Detect which cell encompasses the target text, then output its [x, y] center coordinate. 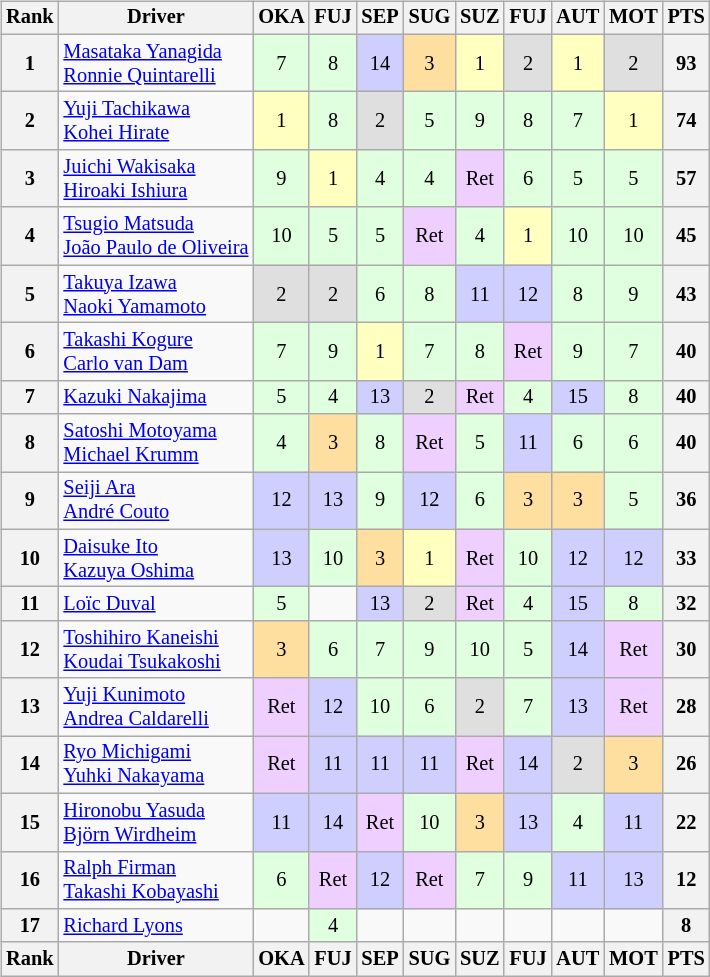
28 [686, 707]
Satoshi Motoyama Michael Krumm [156, 443]
36 [686, 501]
30 [686, 650]
Takuya Izawa Naoki Yamamoto [156, 294]
16 [30, 880]
17 [30, 926]
33 [686, 558]
26 [686, 765]
Kazuki Nakajima [156, 397]
Hironobu Yasuda Björn Wirdheim [156, 822]
Daisuke Ito Kazuya Oshima [156, 558]
Masataka Yanagida Ronnie Quintarelli [156, 63]
32 [686, 604]
45 [686, 236]
Ryo Michigami Yuhki Nakayama [156, 765]
Yuji Tachikawa Kohei Hirate [156, 121]
Loïc Duval [156, 604]
57 [686, 179]
Yuji Kunimoto Andrea Caldarelli [156, 707]
Seiji Ara André Couto [156, 501]
74 [686, 121]
Takashi Kogure Carlo van Dam [156, 352]
Ralph Firman Takashi Kobayashi [156, 880]
Toshihiro Kaneishi Koudai Tsukakoshi [156, 650]
Juichi Wakisaka Hiroaki Ishiura [156, 179]
Tsugio Matsuda João Paulo de Oliveira [156, 236]
22 [686, 822]
Richard Lyons [156, 926]
43 [686, 294]
93 [686, 63]
